Return (X, Y) of the center of cell containing provided text 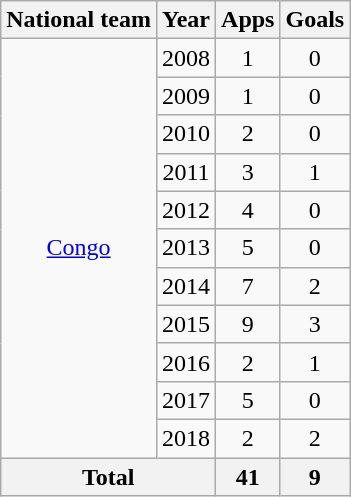
2008 (186, 58)
2017 (186, 400)
2018 (186, 438)
2014 (186, 286)
2011 (186, 172)
2015 (186, 324)
National team (79, 20)
2010 (186, 134)
2013 (186, 248)
41 (248, 477)
Congo (79, 248)
2012 (186, 210)
Year (186, 20)
Apps (248, 20)
7 (248, 286)
2016 (186, 362)
Goals (315, 20)
2009 (186, 96)
4 (248, 210)
Total (108, 477)
